Scan for the cell matching the given text and deliver its (x, y) coordinate at center. 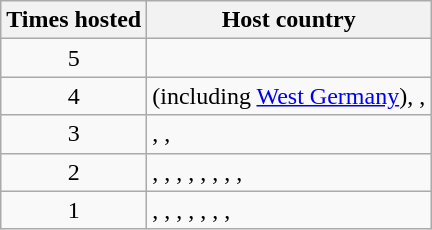
1 (74, 210)
Host country (289, 20)
5 (74, 58)
(including West Germany), , (289, 96)
, , (289, 134)
, , , , , , , (289, 210)
, , , , , , , , (289, 172)
Times hosted (74, 20)
2 (74, 172)
4 (74, 96)
3 (74, 134)
